Search for the cell housing the specified text and yield its [x, y] center coordinate. 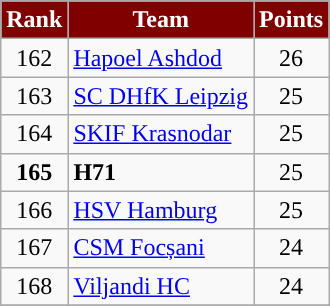
Points [292, 20]
SKIF Krasnodar [161, 134]
H71 [161, 172]
166 [34, 210]
Viljandi HC [161, 286]
163 [34, 96]
165 [34, 172]
164 [34, 134]
26 [292, 58]
HSV Hamburg [161, 210]
SC DHfK Leipzig [161, 96]
Team [161, 20]
162 [34, 58]
Rank [34, 20]
168 [34, 286]
167 [34, 248]
CSM Focșani [161, 248]
Hapoel Ashdod [161, 58]
